Return the [x, y] coordinate for the center point of the cell that contains the specified text.  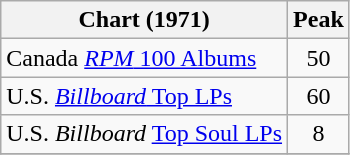
U.S. Billboard Top LPs [144, 96]
Chart (1971) [144, 20]
8 [319, 134]
U.S. Billboard Top Soul LPs [144, 134]
60 [319, 96]
Canada RPM 100 Albums [144, 58]
50 [319, 58]
Peak [319, 20]
